Output the [X, Y] coordinate of the center of the cell containing the given text.  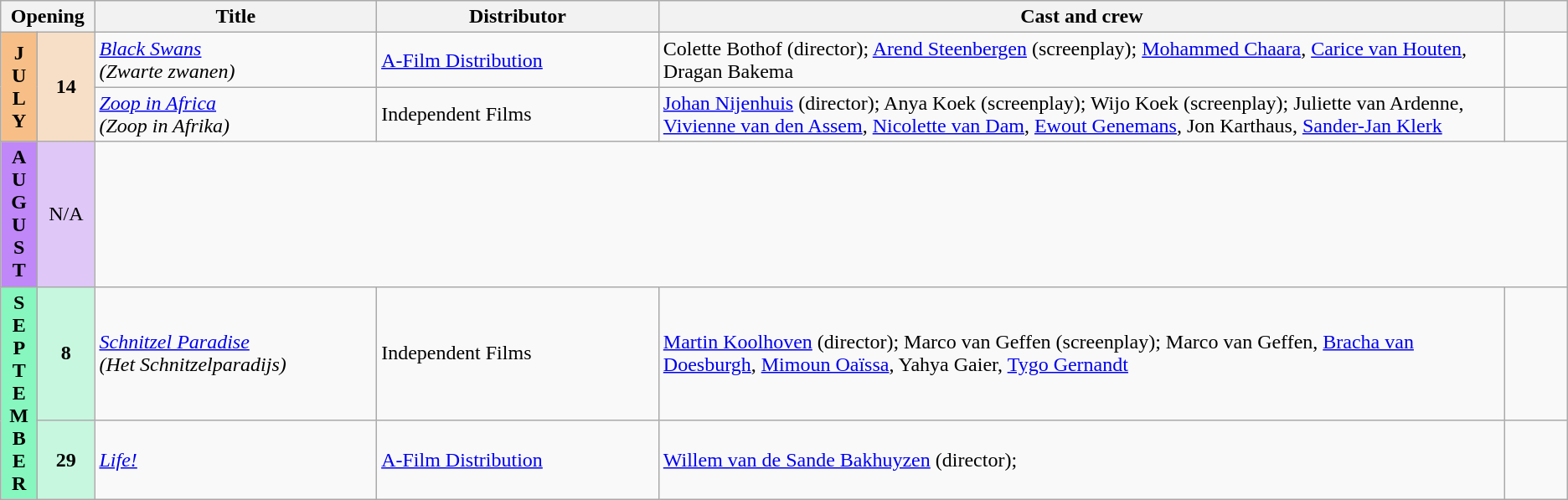
14 [66, 87]
8 [66, 353]
Black Swans (Zwarte zwanen) [236, 60]
Title [236, 17]
JULY [19, 87]
Martin Koolhoven (director); Marco van Geffen (screenplay); Marco van Geffen, Bracha van Doesburgh, Mimoun Oaïssa, Yahya Gaier, Tygo Gernandt [1081, 353]
Opening [48, 17]
Zoop in Africa (Zoop in Afrika) [236, 114]
Colette Bothof (director); Arend Steenbergen (screenplay); Mohammed Chaara, Carice van Houten, Dragan Bakema [1081, 60]
Distributor [518, 17]
Willem van de Sande Bakhuyzen (director); [1081, 460]
Schnitzel Paradise (Het Schnitzelparadijs) [236, 353]
29 [66, 460]
N/A [66, 214]
AUGUST [19, 214]
SEPTEMBER [19, 393]
Cast and crew [1081, 17]
Life! [236, 460]
